Return [x, y] of the center of cell containing provided text 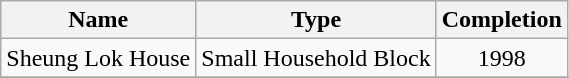
Sheung Lok House [98, 58]
1998 [502, 58]
Completion [502, 20]
Name [98, 20]
Small Household Block [316, 58]
Type [316, 20]
